Pinpoint the cell where the given text exists, returning its (x, y) midpoint coordinate. 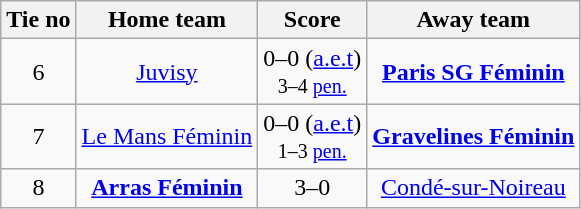
Arras Féminin (167, 188)
Score (312, 20)
Le Mans Féminin (167, 136)
7 (38, 136)
8 (38, 188)
Condé-sur-Noireau (474, 188)
0–0 (a.e.t) 1–3 pen. (312, 136)
0–0 (a.e.t) 3–4 pen. (312, 72)
3–0 (312, 188)
Home team (167, 20)
Away team (474, 20)
Paris SG Féminin (474, 72)
Gravelines Féminin (474, 136)
Juvisy (167, 72)
Tie no (38, 20)
6 (38, 72)
